Locate the cell with the specified text and output its (x, y) center coordinate. 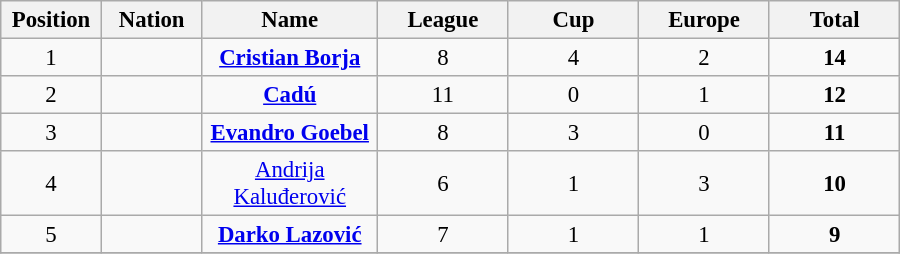
Andrija Kaluđerović (290, 184)
Evandro Goebel (290, 133)
7 (444, 235)
Europe (704, 20)
Darko Lazović (290, 235)
10 (834, 184)
6 (444, 184)
Cadú (290, 95)
5 (52, 235)
Position (52, 20)
Total (834, 20)
14 (834, 58)
Name (290, 20)
League (444, 20)
12 (834, 95)
9 (834, 235)
Cup (574, 20)
Nation (152, 20)
Cristian Borja (290, 58)
